For the text-containing cell, return its midpoint in [X, Y] coordinate format. 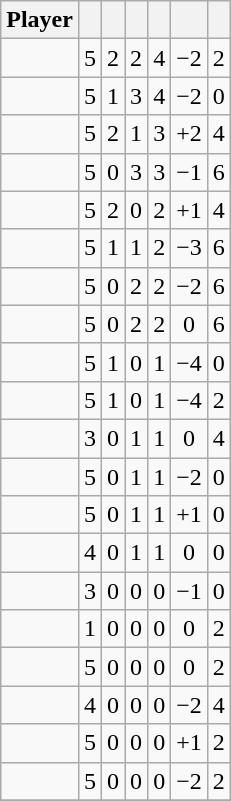
−3 [190, 248]
Player [40, 20]
+2 [190, 134]
